Capture the cell that displays the provided text and extract its [X, Y] central coordinate. 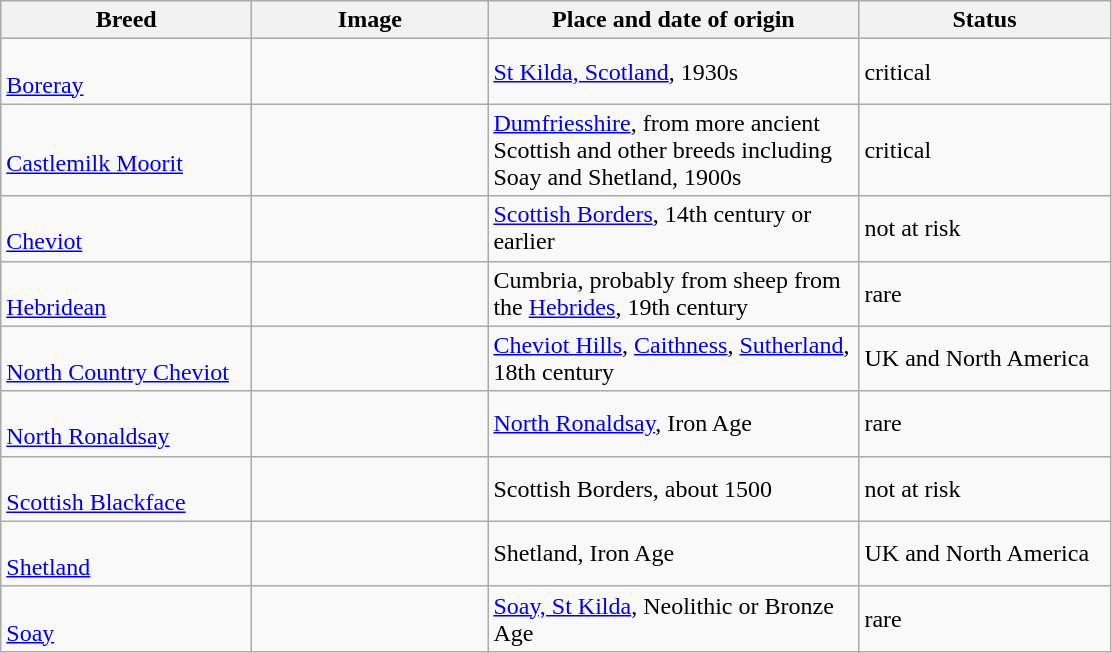
North Ronaldsay, Iron Age [674, 424]
Boreray [126, 72]
Castlemilk Moorit [126, 150]
Cheviot [126, 228]
Place and date of origin [674, 20]
Shetland [126, 554]
Cumbria, probably from sheep from the Hebrides, 19th century [674, 294]
Soay, St Kilda, Neolithic or Bronze Age [674, 618]
Dumfriesshire, from more ancient Scottish and other breeds including Soay and Shetland, 1900s [674, 150]
North Ronaldsay [126, 424]
Hebridean [126, 294]
Shetland, Iron Age [674, 554]
Scottish Borders, about 1500 [674, 488]
St Kilda, Scotland, 1930s [674, 72]
Scottish Borders, 14th century or earlier [674, 228]
Status [984, 20]
North Country Cheviot [126, 358]
Soay [126, 618]
Breed [126, 20]
Image [370, 20]
Cheviot Hills, Caithness, Sutherland, 18th century [674, 358]
Scottish Blackface [126, 488]
